From the cell containing the given text, extract its center point as (x, y) coordinate. 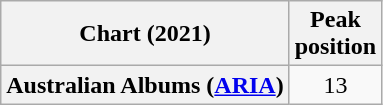
Chart (2021) (145, 34)
Peakposition (335, 34)
Australian Albums (ARIA) (145, 85)
13 (335, 85)
